Extract the [X, Y] coordinate from the center of the cell holding the provided text.  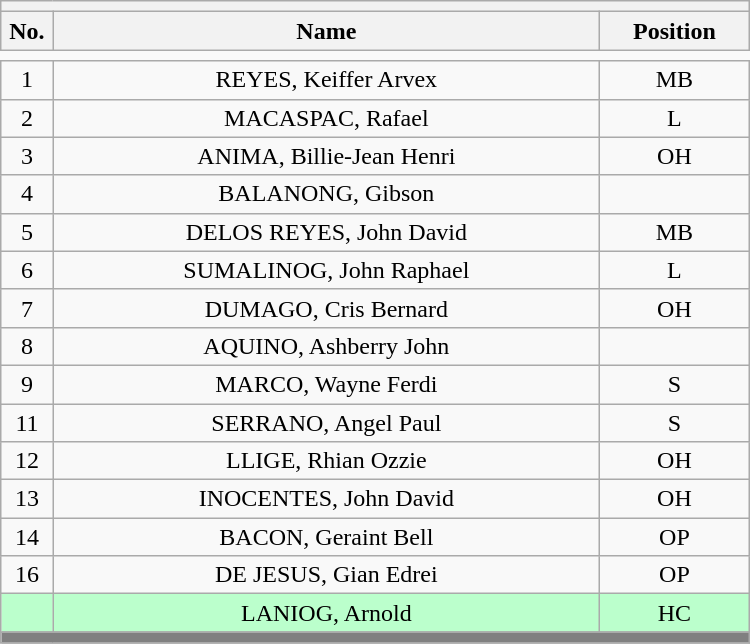
13 [27, 499]
9 [27, 384]
INOCENTES, John David [326, 499]
11 [27, 423]
MACASPAC, Rafael [326, 118]
14 [27, 537]
8 [27, 346]
12 [27, 461]
ANIMA, Billie-Jean Henri [326, 156]
LANIOG, Arnold [326, 613]
SUMALINOG, John Raphael [326, 270]
No. [27, 31]
5 [27, 232]
LLIGE, Rhian Ozzie [326, 461]
DUMAGO, Cris Bernard [326, 308]
3 [27, 156]
HC [675, 613]
7 [27, 308]
SERRANO, Angel Paul [326, 423]
1 [27, 80]
BALANONG, Gibson [326, 194]
Position [675, 31]
Name [326, 31]
2 [27, 118]
AQUINO, Ashberry John [326, 346]
MARCO, Wayne Ferdi [326, 384]
BACON, Geraint Bell [326, 537]
6 [27, 270]
REYES, Keiffer Arvex [326, 80]
16 [27, 575]
DELOS REYES, John David [326, 232]
DE JESUS, Gian Edrei [326, 575]
4 [27, 194]
